Scan for the cell matching the given text and deliver its (x, y) coordinate at center. 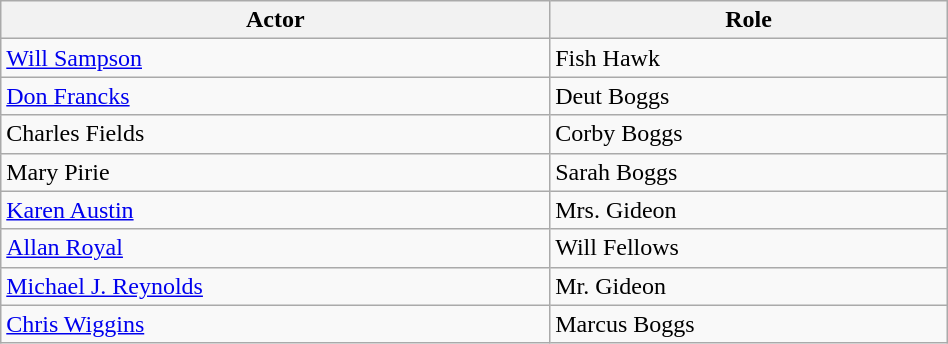
Mary Pirie (276, 172)
Don Francks (276, 96)
Corby Boggs (749, 134)
Chris Wiggins (276, 324)
Karen Austin (276, 210)
Charles Fields (276, 134)
Actor (276, 20)
Will Sampson (276, 58)
Will Fellows (749, 248)
Michael J. Reynolds (276, 286)
Fish Hawk (749, 58)
Sarah Boggs (749, 172)
Marcus Boggs (749, 324)
Allan Royal (276, 248)
Mrs. Gideon (749, 210)
Mr. Gideon (749, 286)
Role (749, 20)
Deut Boggs (749, 96)
